Scan for the cell matching the given text and deliver its (X, Y) coordinate at center. 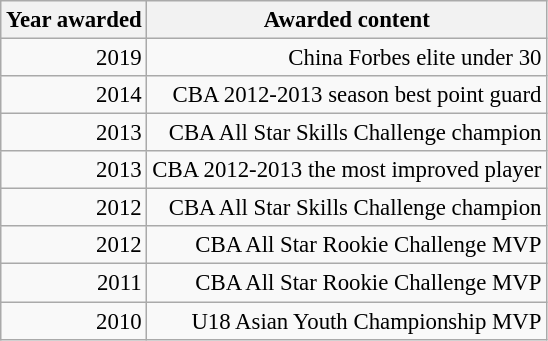
China Forbes elite under 30 (347, 58)
CBA 2012-2013 the most improved player (347, 170)
CBA 2012-2013 season best point guard (347, 95)
2010 (74, 321)
2014 (74, 95)
U18 Asian Youth Championship MVP (347, 321)
2019 (74, 58)
Year awarded (74, 20)
Awarded content (347, 20)
2011 (74, 283)
